Capture the cell that displays the provided text and extract its (x, y) central coordinate. 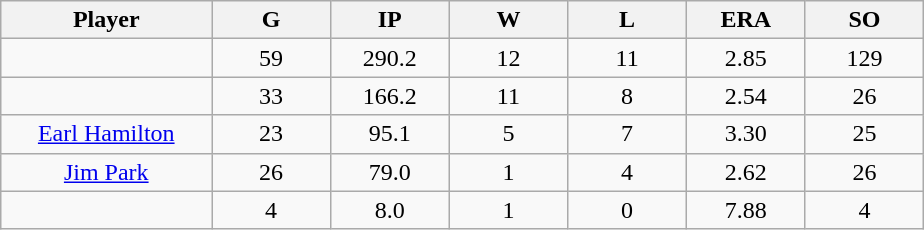
2.54 (746, 96)
95.1 (390, 134)
2.62 (746, 172)
8 (628, 96)
23 (272, 134)
Jim Park (106, 172)
5 (508, 134)
8.0 (390, 210)
G (272, 20)
Player (106, 20)
2.85 (746, 58)
166.2 (390, 96)
Earl Hamilton (106, 134)
25 (864, 134)
W (508, 20)
129 (864, 58)
79.0 (390, 172)
59 (272, 58)
3.30 (746, 134)
IP (390, 20)
7 (628, 134)
12 (508, 58)
L (628, 20)
290.2 (390, 58)
SO (864, 20)
33 (272, 96)
7.88 (746, 210)
0 (628, 210)
ERA (746, 20)
